Return the [x, y] coordinate for the center point of the cell that contains the specified text.  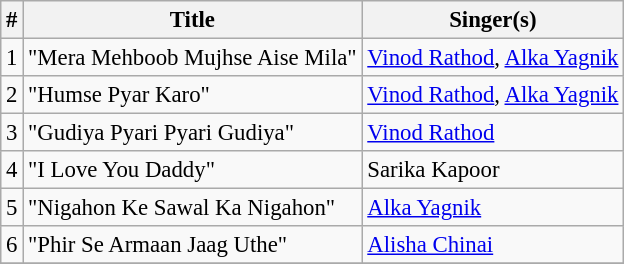
"Phir Se Armaan Jaag Uthe" [192, 245]
2 [12, 95]
"Nigahon Ke Sawal Ka Nigahon" [192, 208]
4 [12, 170]
"Humse Pyar Karo" [192, 95]
"Gudiya Pyari Pyari Gudiya" [192, 133]
"I Love You Daddy" [192, 170]
Alisha Chinai [493, 245]
Vinod Rathod [493, 133]
5 [12, 208]
Alka Yagnik [493, 208]
# [12, 20]
Sarika Kapoor [493, 170]
Singer(s) [493, 20]
1 [12, 58]
Title [192, 20]
3 [12, 133]
6 [12, 245]
"Mera Mehboob Mujhse Aise Mila" [192, 58]
